Extract the (x, y) coordinate from the center of the cell holding the provided text.  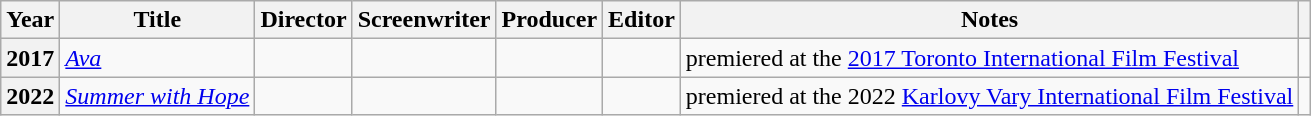
Editor (642, 20)
Title (158, 20)
Director (304, 20)
Producer (550, 20)
Year (30, 20)
Ava (158, 58)
Screenwriter (424, 20)
2017 (30, 58)
premiered at the 2022 Karlovy Vary International Film Festival (989, 96)
premiered at the 2017 Toronto International Film Festival (989, 58)
Notes (989, 20)
Summer with Hope (158, 96)
2022 (30, 96)
